Search for the cell housing the specified text and yield its (x, y) center coordinate. 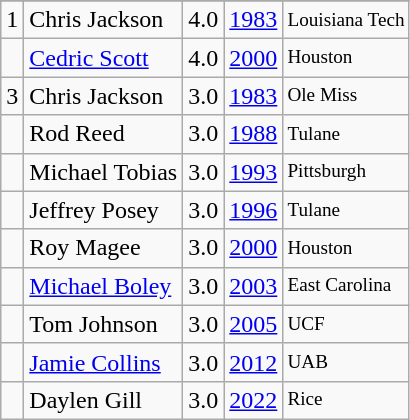
Roy Magee (104, 248)
Michael Tobias (104, 172)
2003 (254, 286)
2022 (254, 400)
Tom Johnson (104, 324)
Jamie Collins (104, 362)
1996 (254, 210)
UAB (346, 362)
2012 (254, 362)
1 (12, 20)
Daylen Gill (104, 400)
2005 (254, 324)
Cedric Scott (104, 58)
Ole Miss (346, 96)
1993 (254, 172)
3 (12, 96)
Jeffrey Posey (104, 210)
Pittsburgh (346, 172)
Rice (346, 400)
East Carolina (346, 286)
UCF (346, 324)
1988 (254, 134)
Michael Boley (104, 286)
Rod Reed (104, 134)
Louisiana Tech (346, 20)
